Return [X, Y] of the center of cell containing provided text 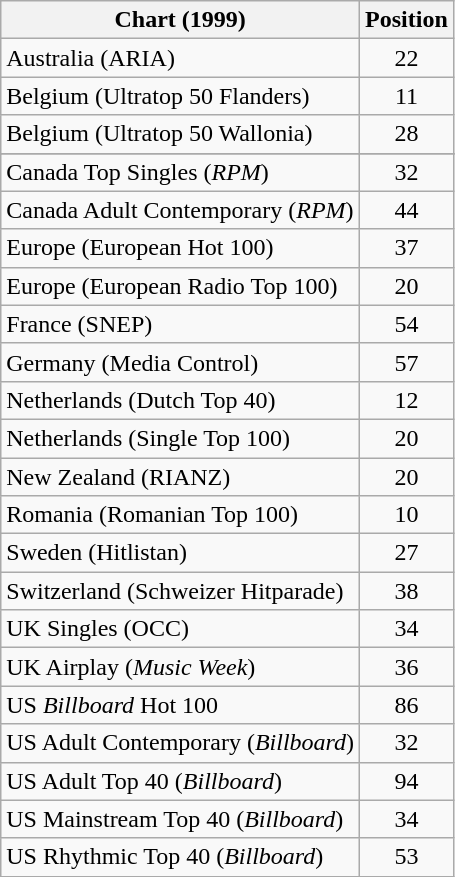
Canada Top Singles (RPM) [180, 172]
53 [407, 857]
Sweden (Hitlistan) [180, 553]
22 [407, 58]
Switzerland (Schweizer Hitparade) [180, 591]
Canada Adult Contemporary (RPM) [180, 210]
Position [407, 20]
Belgium (Ultratop 50 Wallonia) [180, 134]
US Adult Top 40 (Billboard) [180, 781]
UK Airplay (Music Week) [180, 667]
27 [407, 553]
44 [407, 210]
28 [407, 134]
New Zealand (RIANZ) [180, 477]
Belgium (Ultratop 50 Flanders) [180, 96]
12 [407, 400]
86 [407, 705]
Europe (European Radio Top 100) [180, 286]
US Adult Contemporary (Billboard) [180, 743]
France (SNEP) [180, 324]
Germany (Media Control) [180, 362]
US Rhythmic Top 40 (Billboard) [180, 857]
UK Singles (OCC) [180, 629]
38 [407, 591]
11 [407, 96]
Romania (Romanian Top 100) [180, 515]
10 [407, 515]
Netherlands (Single Top 100) [180, 438]
US Mainstream Top 40 (Billboard) [180, 819]
Australia (ARIA) [180, 58]
Europe (European Hot 100) [180, 248]
54 [407, 324]
US Billboard Hot 100 [180, 705]
36 [407, 667]
94 [407, 781]
37 [407, 248]
Netherlands (Dutch Top 40) [180, 400]
Chart (1999) [180, 20]
57 [407, 362]
